Locate the cell with the specified text and output its (x, y) center coordinate. 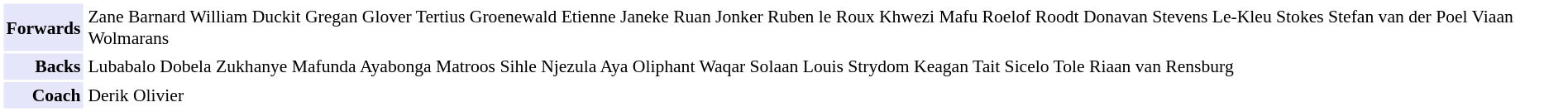
Backs (43, 66)
Lubabalo Dobela Zukhanye Mafunda Ayabonga Matroos Sihle Njezula Aya Oliphant Waqar Solaan Louis Strydom Keagan Tait Sicelo Tole Riaan van Rensburg (825, 66)
Coach (43, 95)
Forwards (43, 27)
Derik Olivier (825, 95)
